Detect which cell encompasses the target text, then output its (x, y) center coordinate. 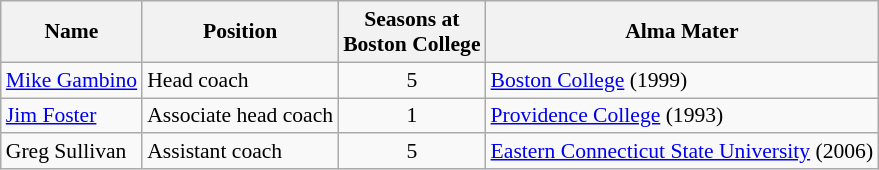
Mike Gambino (72, 80)
Alma Mater (682, 32)
Jim Foster (72, 116)
Associate head coach (240, 116)
1 (412, 116)
Boston College (1999) (682, 80)
Greg Sullivan (72, 152)
Eastern Connecticut State University (2006) (682, 152)
Providence College (1993) (682, 116)
Head coach (240, 80)
Assistant coach (240, 152)
Name (72, 32)
Seasons atBoston College (412, 32)
Position (240, 32)
